Locate the cell with the specified text and output its [x, y] center coordinate. 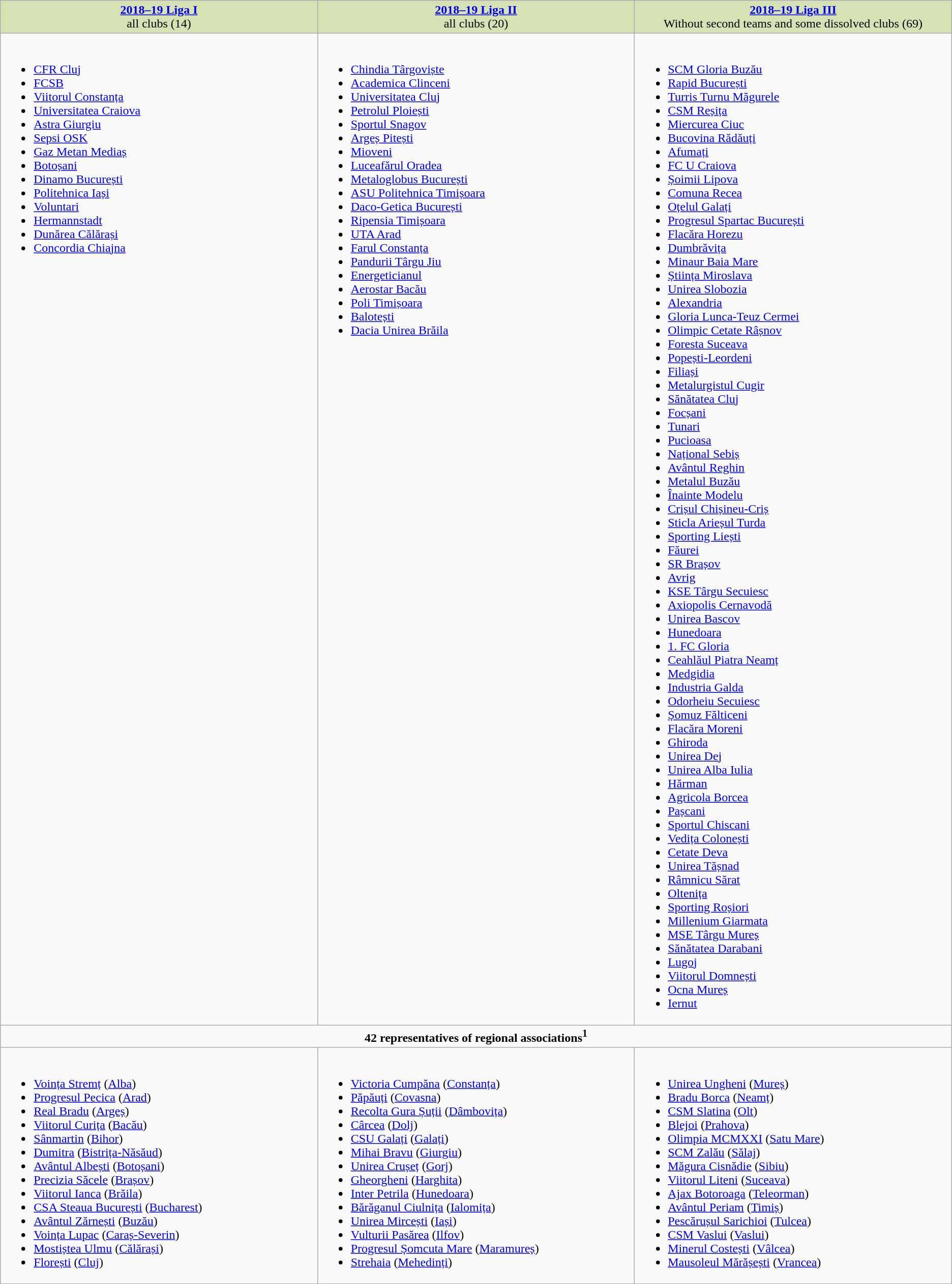
2018–19 Liga IIIWithout second teams and some dissolved clubs (69) [793, 17]
2018–19 Liga Iall clubs (14) [159, 17]
2018–19 Liga IIall clubs (20) [476, 17]
42 representatives of regional associations1 [476, 1037]
